Determine the (X, Y) coordinate at the center of the cell enclosing the given text.  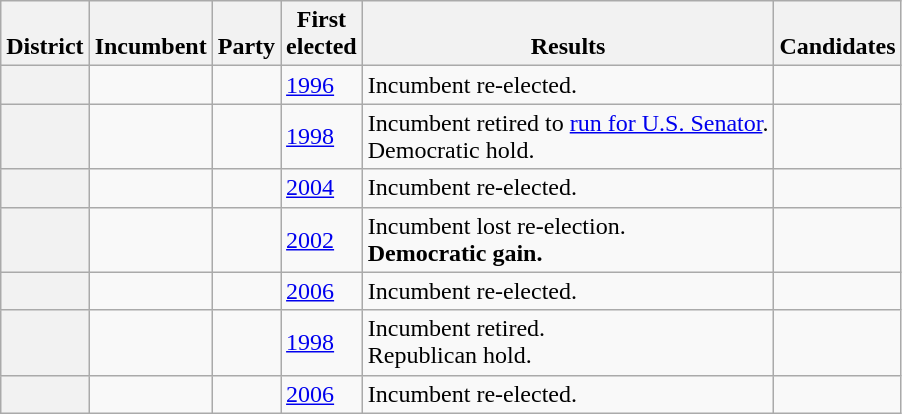
District (45, 34)
2004 (322, 188)
Incumbent lost re-election.Democratic gain. (568, 240)
1996 (322, 85)
Incumbent retired.Republican hold. (568, 342)
Results (568, 34)
Incumbent (150, 34)
Candidates (838, 34)
Incumbent retired to run for U.S. Senator.Democratic hold. (568, 136)
2002 (322, 240)
Firstelected (322, 34)
Party (246, 34)
